Scan for the cell matching the given text and deliver its (X, Y) coordinate at center. 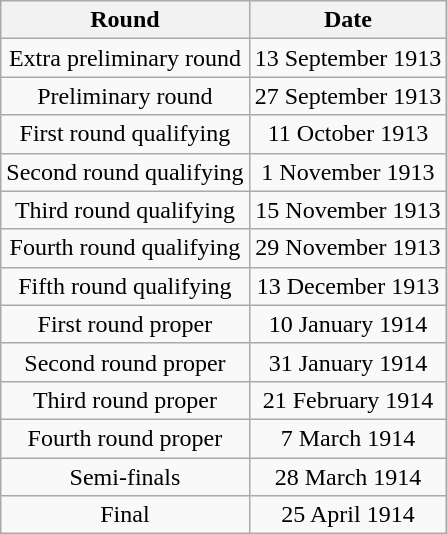
31 January 1914 (348, 362)
Fourth round qualifying (125, 248)
Preliminary round (125, 96)
13 December 1913 (348, 286)
29 November 1913 (348, 248)
First round qualifying (125, 134)
25 April 1914 (348, 515)
First round proper (125, 324)
28 March 1914 (348, 477)
Fourth round proper (125, 438)
Second round qualifying (125, 172)
Fifth round qualifying (125, 286)
Semi-finals (125, 477)
Third round qualifying (125, 210)
11 October 1913 (348, 134)
13 September 1913 (348, 58)
27 September 1913 (348, 96)
Final (125, 515)
Extra preliminary round (125, 58)
21 February 1914 (348, 400)
Third round proper (125, 400)
Date (348, 20)
Round (125, 20)
1 November 1913 (348, 172)
Second round proper (125, 362)
7 March 1914 (348, 438)
10 January 1914 (348, 324)
15 November 1913 (348, 210)
